Pinpoint the cell where the given text exists, returning its (x, y) midpoint coordinate. 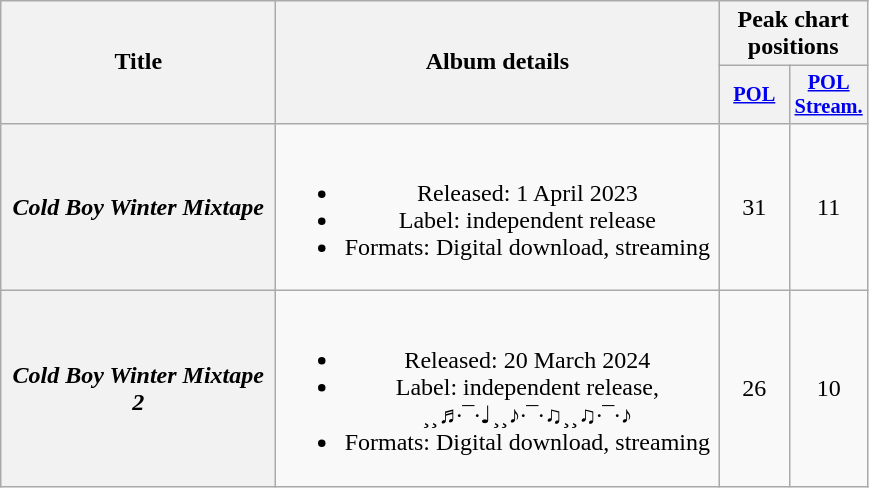
POL (754, 95)
31 (754, 206)
Cold Boy Winter Mixtape 2 (138, 389)
Album details (498, 62)
Released: 1 April 2023Label: independent releaseFormats: Digital download, streaming (498, 206)
11 (829, 206)
Cold Boy Winter Mixtape (138, 206)
Peak chart positions (794, 34)
10 (829, 389)
POLStream. (829, 95)
26 (754, 389)
Title (138, 62)
Released: 20 March 2024Label: independent release, ¸¸♬·¯·♩¸¸♪·¯·♫¸¸♫·¯·♪Formats: Digital download, streaming (498, 389)
